Pinpoint the cell where the given text exists, returning its (x, y) midpoint coordinate. 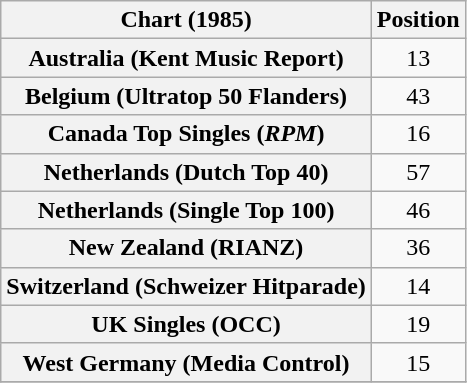
46 (418, 210)
Chart (1985) (186, 20)
15 (418, 362)
Belgium (Ultratop 50 Flanders) (186, 96)
Netherlands (Dutch Top 40) (186, 172)
36 (418, 248)
New Zealand (RIANZ) (186, 248)
Netherlands (Single Top 100) (186, 210)
Switzerland (Schweizer Hitparade) (186, 286)
West Germany (Media Control) (186, 362)
Australia (Kent Music Report) (186, 58)
Position (418, 20)
57 (418, 172)
19 (418, 324)
43 (418, 96)
Canada Top Singles (RPM) (186, 134)
13 (418, 58)
14 (418, 286)
UK Singles (OCC) (186, 324)
16 (418, 134)
